Identify which cell holds the provided text, then report its (X, Y) central coordinate. 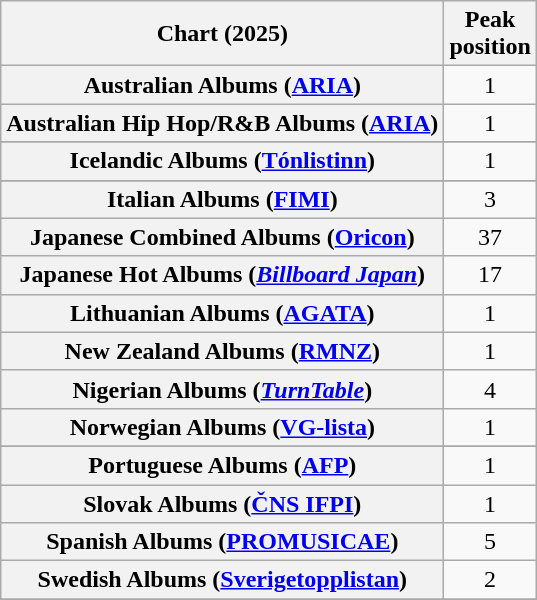
4 (490, 389)
Lithuanian Albums (AGATA) (222, 313)
Swedish Albums (Sverigetopplistan) (222, 580)
Japanese Hot Albums (Billboard Japan) (222, 275)
New Zealand Albums (RMNZ) (222, 351)
Peakposition (490, 34)
37 (490, 237)
17 (490, 275)
5 (490, 542)
Spanish Albums (PROMUSICAE) (222, 542)
Icelandic Albums (Tónlistinn) (222, 161)
Japanese Combined Albums (Oricon) (222, 237)
Italian Albums (FIMI) (222, 199)
Nigerian Albums (TurnTable) (222, 389)
Slovak Albums (ČNS IFPI) (222, 503)
Chart (2025) (222, 34)
Australian Hip Hop/R&B Albums (ARIA) (222, 123)
Portuguese Albums (AFP) (222, 465)
Australian Albums (ARIA) (222, 85)
2 (490, 580)
3 (490, 199)
Norwegian Albums (VG-lista) (222, 427)
